Identify which cell holds the provided text, then report its (X, Y) central coordinate. 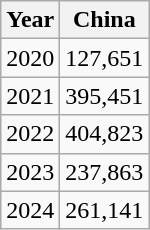
261,141 (104, 210)
127,651 (104, 58)
2020 (30, 58)
395,451 (104, 96)
404,823 (104, 134)
2022 (30, 134)
Year (30, 20)
2021 (30, 96)
237,863 (104, 172)
China (104, 20)
2023 (30, 172)
2024 (30, 210)
